Find where the given text appears and provide that cell's center as (X, Y) coordinate. 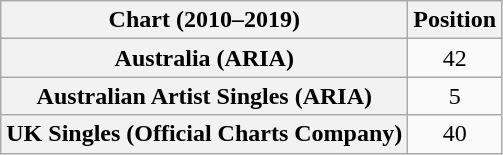
40 (455, 134)
Chart (2010–2019) (204, 20)
5 (455, 96)
Position (455, 20)
UK Singles (Official Charts Company) (204, 134)
42 (455, 58)
Australia (ARIA) (204, 58)
Australian Artist Singles (ARIA) (204, 96)
